Output the (X, Y) coordinate of the center of the cell containing the given text.  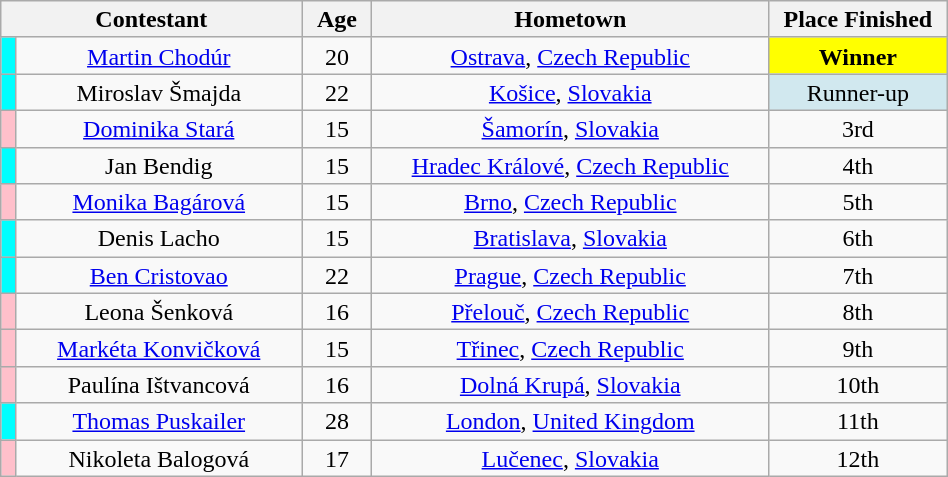
Monika Bagárová (159, 202)
Contestant (152, 20)
London, United Kingdom (570, 422)
Košice, Slovakia (570, 92)
17 (337, 458)
5th (858, 202)
Denis Lacho (159, 238)
Paulína Ištvancová (159, 384)
Ostrava, Czech Republic (570, 56)
12th (858, 458)
Prague, Czech Republic (570, 276)
Třinec, Czech Republic (570, 348)
Jan Bendig (159, 166)
Hometown (570, 20)
Brno, Czech Republic (570, 202)
11th (858, 422)
Martin Chodúr (159, 56)
Miroslav Šmajda (159, 92)
Hradec Králové, Czech Republic (570, 166)
Nikoleta Balogová (159, 458)
Šamorín, Slovakia (570, 128)
Runner-up (858, 92)
28 (337, 422)
Winner (858, 56)
Place Finished (858, 20)
4th (858, 166)
Bratislava, Slovakia (570, 238)
Thomas Puskailer (159, 422)
10th (858, 384)
9th (858, 348)
3rd (858, 128)
20 (337, 56)
8th (858, 312)
Dominika Stará (159, 128)
6th (858, 238)
Lučenec, Slovakia (570, 458)
Přelouč, Czech Republic (570, 312)
Dolná Krupá, Slovakia (570, 384)
Age (337, 20)
Ben Cristovao (159, 276)
Markéta Konvičková (159, 348)
Leona Šenková (159, 312)
7th (858, 276)
